Identify which cell holds the provided text, then report its [X, Y] central coordinate. 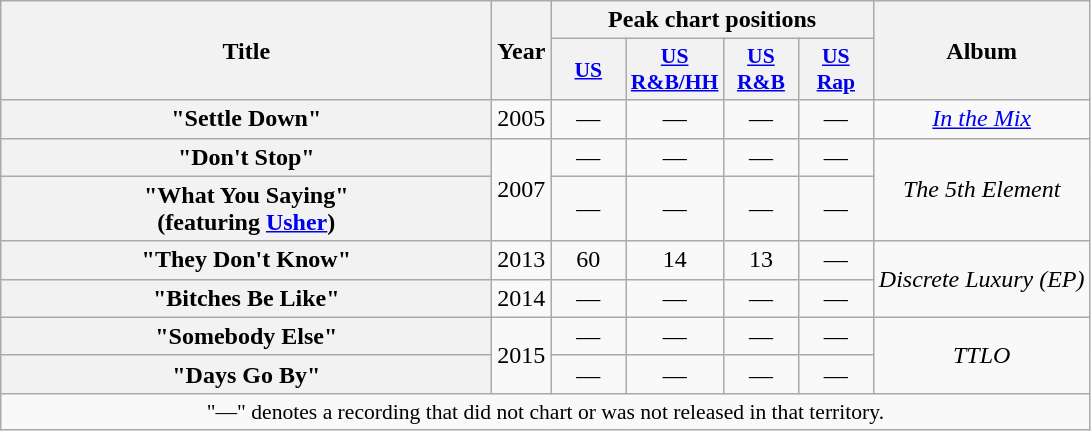
2005 [522, 119]
USR&B [760, 70]
The 5th Element [982, 190]
TTLO [982, 355]
"—" denotes a recording that did not chart or was not released in that territory. [546, 411]
In the Mix [982, 119]
USRap [836, 70]
"Somebody Else" [246, 336]
"Bitches Be Like" [246, 298]
2007 [522, 190]
"Don't Stop" [246, 157]
"They Don't Know" [246, 260]
Title [246, 50]
14 [675, 260]
"Days Go By" [246, 374]
Peak chart positions [712, 20]
Album [982, 50]
USR&B/HH [675, 70]
13 [760, 260]
2013 [522, 260]
2015 [522, 355]
US [588, 70]
"Settle Down" [246, 119]
Year [522, 50]
Discrete Luxury (EP) [982, 279]
60 [588, 260]
"What You Saying"(featuring Usher) [246, 208]
2014 [522, 298]
